Capture the cell that displays the provided text and extract its [x, y] central coordinate. 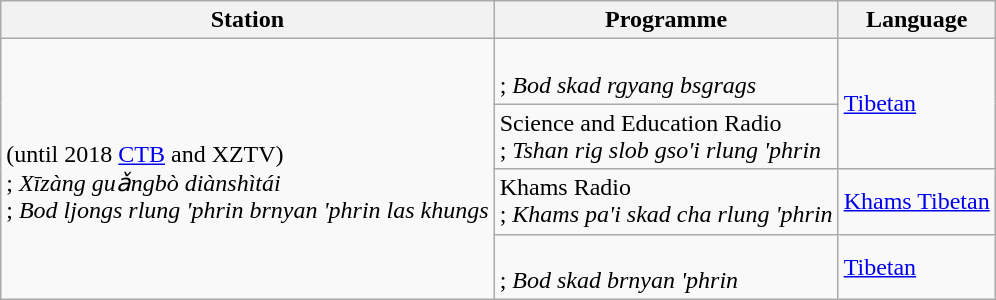
Science and Education Radio ; Tshan rig slob gso'i rlung 'phrin [666, 136]
Station [248, 20]
Khams Tibetan [916, 202]
Programme [666, 20]
(until 2018 CTB and XZTV) ; Xīzàng guǎngbò diànshìtái ; Bod ljongs rlung 'phrin brnyan 'phrin las khungs [248, 169]
Khams Radio ; Khams pa'i skad cha rlung 'phrin [666, 202]
; Bod skad rgyang bsgrags [666, 72]
; Bod skad brnyan 'phrin [666, 266]
Language [916, 20]
